Pinpoint the cell where the given text exists, returning its [X, Y] midpoint coordinate. 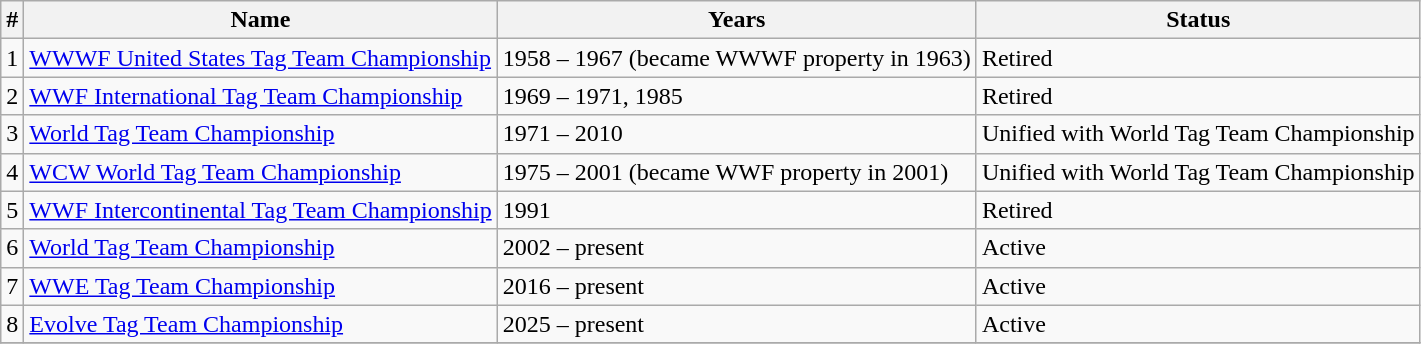
Status [1198, 20]
WCW World Tag Team Championship [260, 172]
1969 – 1971, 1985 [736, 96]
WWE Tag Team Championship [260, 286]
4 [12, 172]
1971 – 2010 [736, 134]
3 [12, 134]
1991 [736, 210]
2016 – present [736, 286]
2002 – present [736, 248]
6 [12, 248]
WWWF United States Tag Team Championship [260, 58]
# [12, 20]
5 [12, 210]
Name [260, 20]
8 [12, 324]
1958 – 1967 (became WWWF property in 1963) [736, 58]
Evolve Tag Team Championship [260, 324]
7 [12, 286]
1 [12, 58]
Years [736, 20]
2 [12, 96]
1975 – 2001 (became WWF property in 2001) [736, 172]
WWF International Tag Team Championship [260, 96]
WWF Intercontinental Tag Team Championship [260, 210]
2025 – present [736, 324]
